Search for the cell housing the specified text and yield its (X, Y) center coordinate. 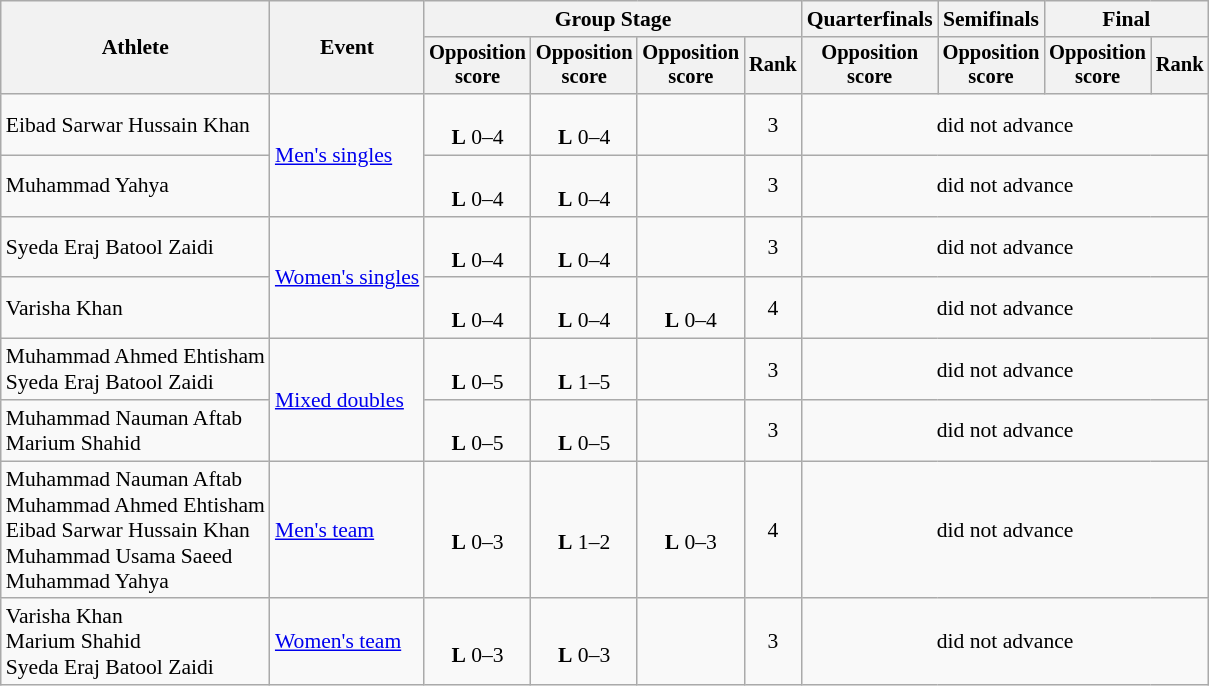
Eibad Sarwar Hussain Khan (136, 124)
Mixed doubles (347, 400)
Varisha Khan (136, 308)
Group Stage (612, 19)
Women's singles (347, 278)
Women's team (347, 642)
Final (1126, 19)
Men's singles (347, 155)
Muhammad Nauman AftabMarium Shahid (136, 430)
Muhammad Ahmed EhtishamSyeda Eraj Batool Zaidi (136, 370)
Varisha KhanMarium ShahidSyeda Eraj Batool Zaidi (136, 642)
Semifinals (992, 19)
Men's team (347, 530)
Athlete (136, 48)
Syeda Eraj Batool Zaidi (136, 248)
Muhammad Nauman AftabMuhammad Ahmed EhtishamEibad Sarwar Hussain KhanMuhammad Usama SaeedMuhammad Yahya (136, 530)
L 1–2 (584, 530)
Event (347, 48)
Quarterfinals (870, 19)
L 1–5 (584, 370)
Muhammad Yahya (136, 186)
